Identify which cell holds the provided text, then report its (X, Y) central coordinate. 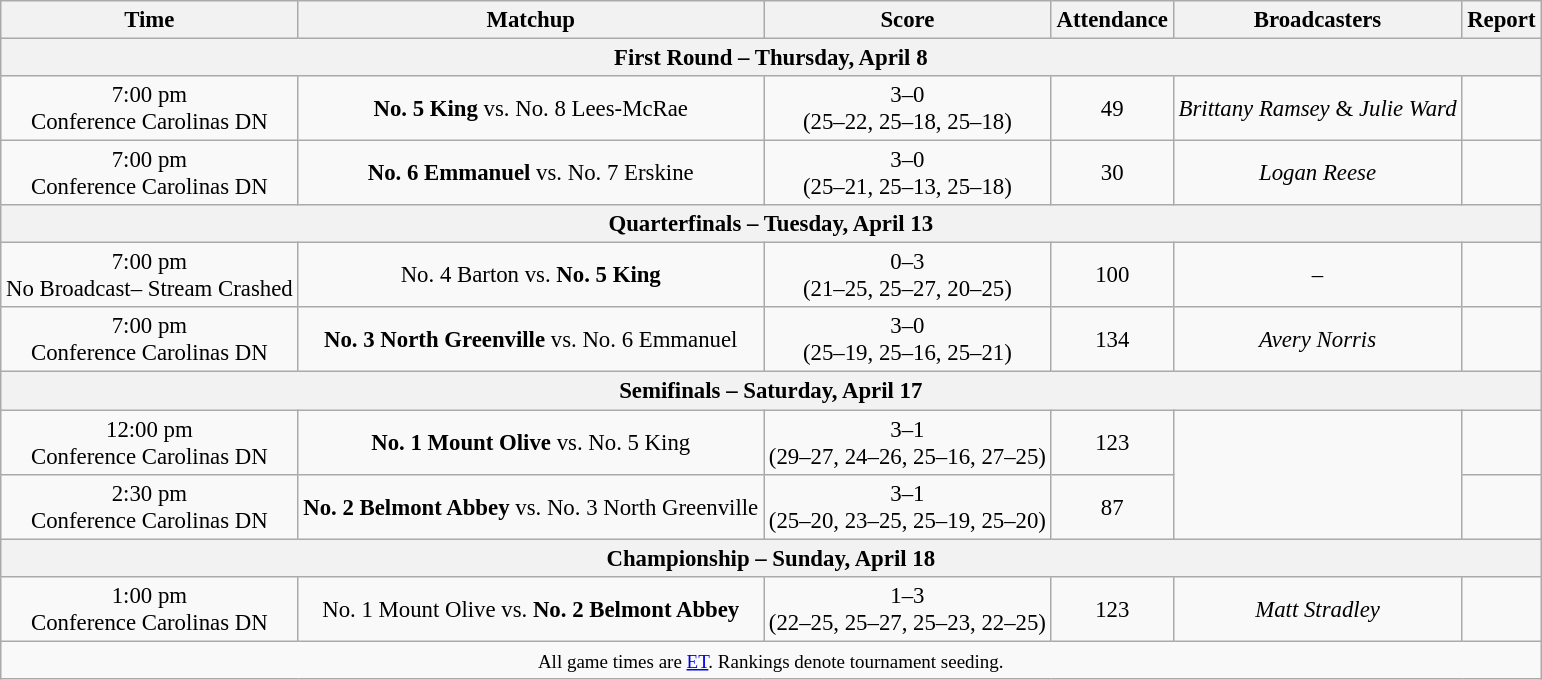
No. 5 King vs. No. 8 Lees-McRae (531, 108)
No. 6 Emmanuel vs. No. 7 Erskine (531, 174)
No. 1 Mount Olive vs. No. 5 King (531, 442)
1:00 pmConference Carolinas DN (150, 608)
3–0 (25–22, 25–18, 25–18) (908, 108)
3–1(29–27, 24–26, 25–16, 27–25) (908, 442)
7:00 pmNo Broadcast– Stream Crashed (150, 276)
3–0(25–21, 25–13, 25–18) (908, 174)
First Round – Thursday, April 8 (771, 58)
49 (1112, 108)
No. 1 Mount Olive vs. No. 2 Belmont Abbey (531, 608)
0–3(21–25, 25–27, 20–25) (908, 276)
3–0(25–19, 25–16, 25–21) (908, 340)
Matt Stradley (1318, 608)
No. 4 Barton vs. No. 5 King (531, 276)
Attendance (1112, 20)
100 (1112, 276)
Quarterfinals – Tuesday, April 13 (771, 224)
All game times are ET. Rankings denote tournament seeding. (771, 660)
– (1318, 276)
Championship – Sunday, April 18 (771, 558)
Time (150, 20)
Matchup (531, 20)
12:00 pmConference Carolinas DN (150, 442)
Avery Norris (1318, 340)
Report (1502, 20)
87 (1112, 506)
134 (1112, 340)
Score (908, 20)
No. 3 North Greenville vs. No. 6 Emmanuel (531, 340)
3–1(25–20, 23–25, 25–19, 25–20) (908, 506)
No. 2 Belmont Abbey vs. No. 3 North Greenville (531, 506)
Brittany Ramsey & Julie Ward (1318, 108)
1–3(22–25, 25–27, 25–23, 22–25) (908, 608)
Broadcasters (1318, 20)
Logan Reese (1318, 174)
Semifinals – Saturday, April 17 (771, 391)
2:30 pmConference Carolinas DN (150, 506)
30 (1112, 174)
